Output the [X, Y] coordinate of the center of the cell containing the given text.  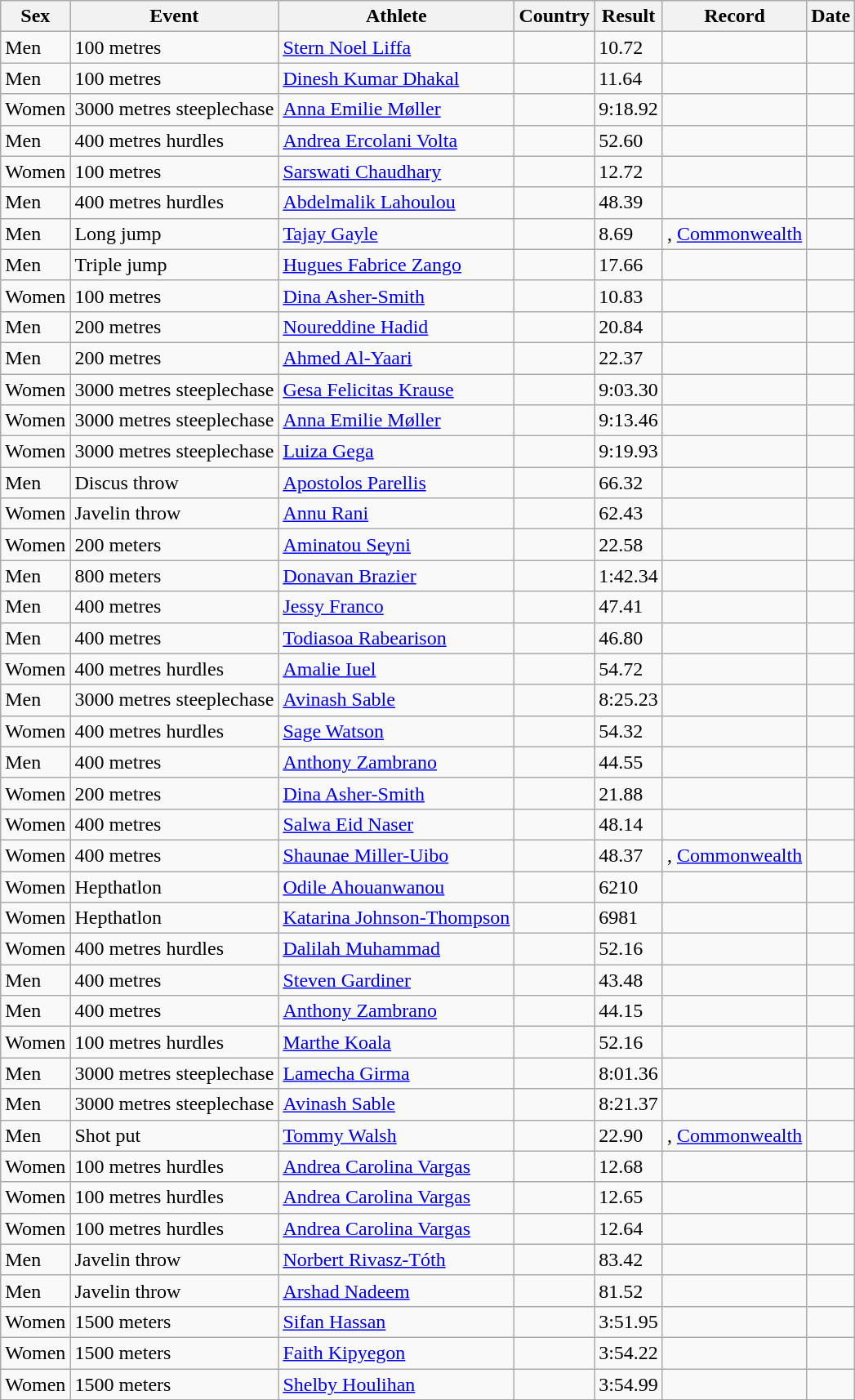
200 meters [175, 545]
Result [629, 16]
Salwa Eid Naser [397, 824]
Lamecha Girma [397, 1073]
Todiasoa Rabearison [397, 638]
44.15 [629, 1011]
800 meters [175, 576]
3:54.99 [629, 1384]
Record [734, 16]
9:03.30 [629, 390]
9:13.46 [629, 421]
Annu Rani [397, 514]
Date [831, 16]
Faith Kipyegon [397, 1353]
Sarswati Chaudhary [397, 172]
Aminatou Seyni [397, 545]
8:01.36 [629, 1073]
22.90 [629, 1135]
Donavan Brazier [397, 576]
Abdelmalik Lahoulou [397, 203]
Noureddine Hadid [397, 327]
9:18.92 [629, 109]
Event [175, 16]
11.64 [629, 78]
3:51.95 [629, 1322]
6210 [629, 886]
8:25.23 [629, 700]
10.72 [629, 47]
Tommy Walsh [397, 1135]
Apostolos Parellis [397, 483]
Sage Watson [397, 731]
17.66 [629, 265]
81.52 [629, 1291]
9:19.93 [629, 452]
44.55 [629, 762]
Sifan Hassan [397, 1322]
3:54.22 [629, 1353]
Sex [36, 16]
Country [554, 16]
54.72 [629, 669]
21.88 [629, 793]
6981 [629, 918]
Shaunae Miller-Uibo [397, 855]
22.58 [629, 545]
10.83 [629, 296]
1:42.34 [629, 576]
Norbert Rivasz-Tóth [397, 1260]
20.84 [629, 327]
Triple jump [175, 265]
Katarina Johnson-Thompson [397, 918]
Jessy Franco [397, 607]
52.60 [629, 140]
Dinesh Kumar Dhakal [397, 78]
66.32 [629, 483]
Stern Noel Liffa [397, 47]
Marthe Koala [397, 1042]
Tajay Gayle [397, 234]
8:21.37 [629, 1104]
Amalie Iuel [397, 669]
Long jump [175, 234]
43.48 [629, 980]
Arshad Nadeem [397, 1291]
48.14 [629, 824]
22.37 [629, 358]
12.65 [629, 1197]
Athlete [397, 16]
48.37 [629, 855]
Luiza Gega [397, 452]
46.80 [629, 638]
54.32 [629, 731]
Ahmed Al-Yaari [397, 358]
83.42 [629, 1260]
Discus throw [175, 483]
Shot put [175, 1135]
12.72 [629, 172]
Steven Gardiner [397, 980]
Odile Ahouanwanou [397, 886]
8.69 [629, 234]
48.39 [629, 203]
Shelby Houlihan [397, 1384]
12.64 [629, 1228]
62.43 [629, 514]
47.41 [629, 607]
Hugues Fabrice Zango [397, 265]
Andrea Ercolani Volta [397, 140]
Gesa Felicitas Krause [397, 390]
12.68 [629, 1166]
Dalilah Muhammad [397, 949]
